From the cell containing the given text, extract its center point as [x, y] coordinate. 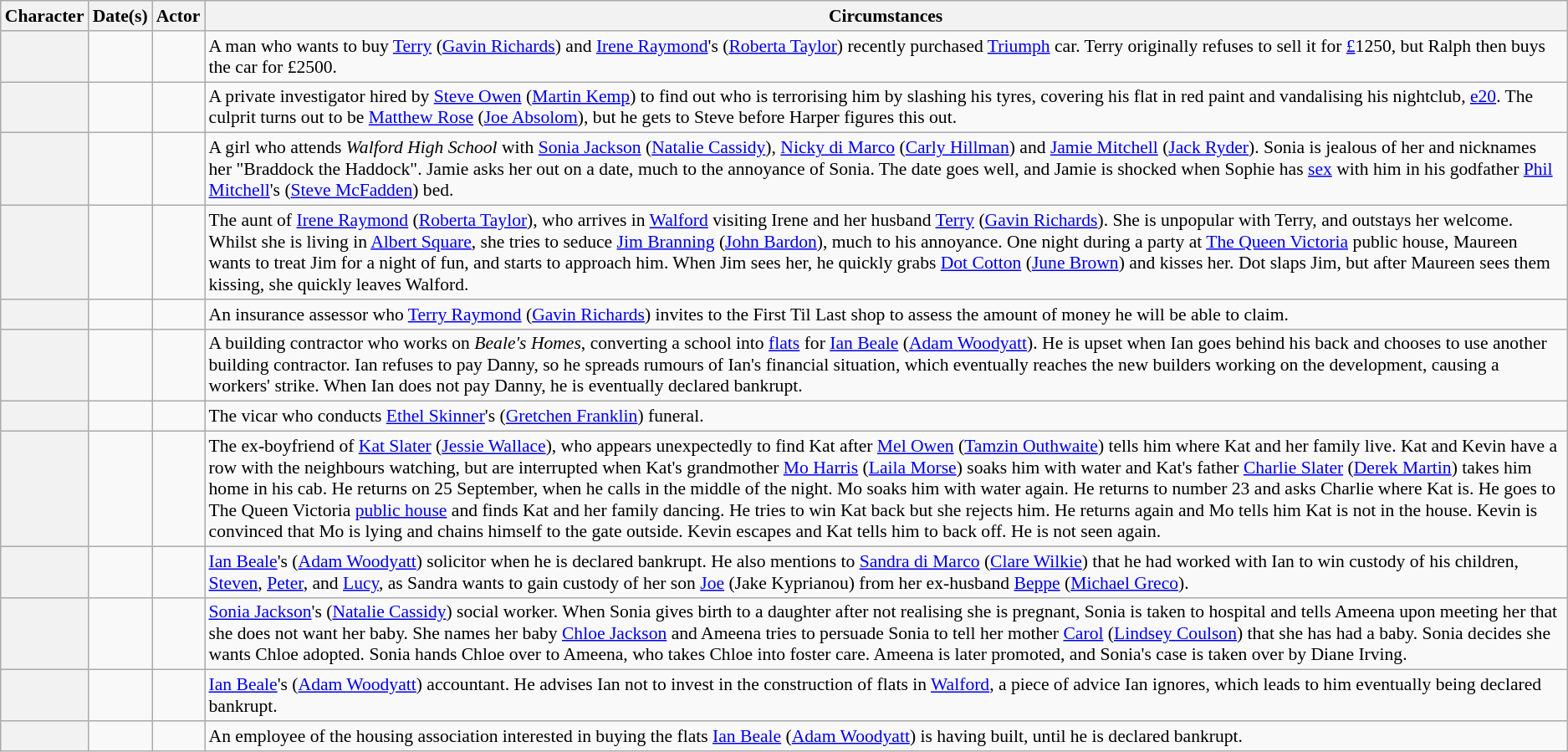
The vicar who conducts Ethel Skinner's (Gretchen Franklin) funeral. [885, 417]
An insurance assessor who Terry Raymond (Gavin Richards) invites to the First Til Last shop to assess the amount of money he will be able to claim. [885, 315]
Character [45, 16]
An employee of the housing association interested in buying the flats Ian Beale (Adam Woodyatt) is having built, until he is declared bankrupt. [885, 736]
Circumstances [885, 16]
Actor [179, 16]
Date(s) [120, 16]
